Provide the (x, y) coordinate of the cell's center where the given text is located.  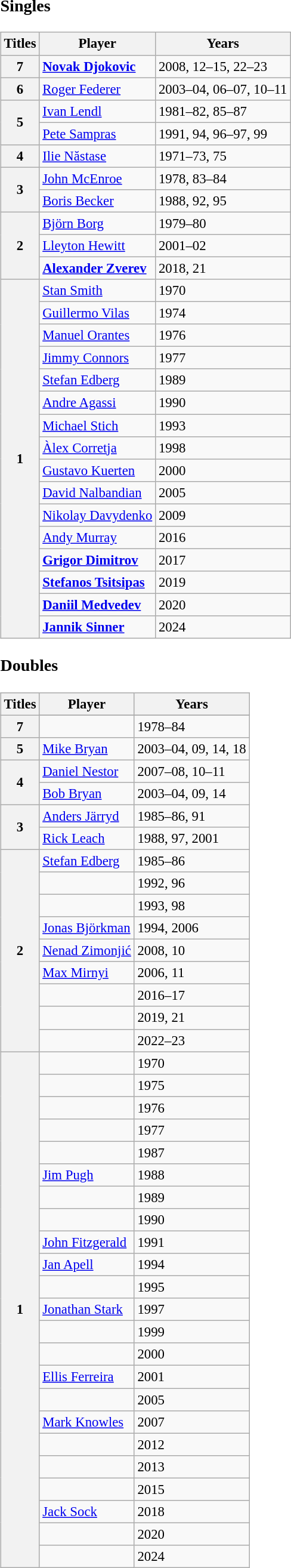
2003–04, 09, 14, 18 (192, 748)
2003–04, 09, 14 (192, 793)
2008, 10 (192, 951)
2017 (223, 560)
Guillermo Vilas (98, 313)
Ilie Năstase (98, 156)
Gustavo Kuerten (98, 470)
2007–08, 10–11 (192, 771)
2016 (223, 537)
2006, 11 (192, 973)
Manuel Orantes (98, 335)
David Nalbandian (98, 492)
1992, 96 (192, 883)
2001 (192, 1377)
2022–23 (192, 1040)
1981–82, 85–87 (223, 111)
2016–17 (192, 996)
Pete Sampras (98, 134)
1993 (223, 426)
2001–02 (223, 246)
Jonas Björkman (87, 928)
2009 (223, 515)
1994 (192, 1265)
1985–86, 91 (192, 816)
2012 (192, 1444)
2019, 21 (192, 1018)
2008, 12–15, 22–23 (223, 66)
1994, 2006 (192, 928)
1988, 97, 2001 (192, 839)
Daniil Medvedev (98, 605)
John McEnroe (98, 178)
1978, 83–84 (223, 178)
Novak Djokovic (98, 66)
Max Mirnyi (87, 973)
Mike Bryan (87, 748)
Stan Smith (98, 291)
Roger Federer (98, 89)
Grigor Dimitrov (98, 560)
Stefanos Tsitsipas (98, 583)
1985–86 (192, 861)
Mark Knowles (87, 1422)
Nikolay Davydenko (98, 515)
Àlex Corretja (98, 448)
1979–80 (223, 223)
1974 (223, 313)
Alexander Zverev (98, 268)
Bob Bryan (87, 793)
Anders Järryd (87, 816)
1987 (192, 1153)
2018, 21 (223, 268)
Jack Sock (87, 1511)
Jim Pugh (87, 1175)
1995 (192, 1287)
Nenad Zimonjić (87, 951)
1988 (192, 1175)
2018 (192, 1511)
Jannik Sinner (98, 627)
Lleyton Hewitt (98, 246)
6 (20, 89)
2003–04, 06–07, 10–11 (223, 89)
Andre Agassi (98, 403)
Ivan Lendl (98, 111)
Rick Leach (87, 839)
1988, 92, 95 (223, 201)
Björn Borg (98, 223)
1999 (192, 1332)
1991 (192, 1242)
2013 (192, 1467)
2015 (192, 1489)
Jan Apell (87, 1265)
2019 (223, 583)
Michael Stich (98, 426)
Daniel Nestor (87, 771)
1997 (192, 1310)
2007 (192, 1422)
1998 (223, 448)
1971–73, 75 (223, 156)
Jimmy Connors (98, 358)
1993, 98 (192, 905)
Jonathan Stark (87, 1310)
Andy Murray (98, 537)
1991, 94, 96–97, 99 (223, 134)
Boris Becker (98, 201)
1978–84 (192, 726)
Ellis Ferreira (87, 1377)
John Fitzgerald (87, 1242)
1975 (192, 1085)
